Capture the cell that displays the provided text and extract its (x, y) central coordinate. 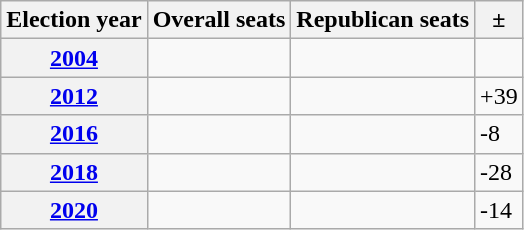
-14 (500, 210)
2018 (74, 172)
Overall seats (219, 20)
+39 (500, 96)
-8 (500, 134)
Election year (74, 20)
2016 (74, 134)
Republican seats (383, 20)
2004 (74, 58)
± (500, 20)
2012 (74, 96)
-28 (500, 172)
2020 (74, 210)
